Find where the given text appears and provide that cell's center as [x, y] coordinate. 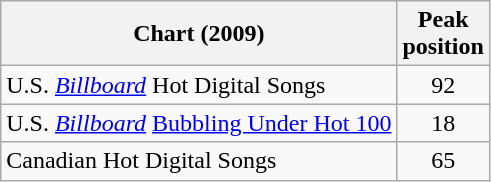
65 [443, 161]
18 [443, 123]
Peakposition [443, 34]
U.S. Billboard Bubbling Under Hot 100 [199, 123]
92 [443, 85]
Canadian Hot Digital Songs [199, 161]
U.S. Billboard Hot Digital Songs [199, 85]
Chart (2009) [199, 34]
